Output the [X, Y] coordinate of the center of the cell containing the given text.  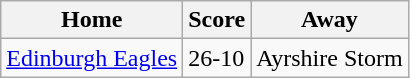
Away [330, 20]
Home [92, 20]
26-10 [217, 58]
Ayrshire Storm [330, 58]
Score [217, 20]
Edinburgh Eagles [92, 58]
